Return (x, y) of the center of cell containing provided text 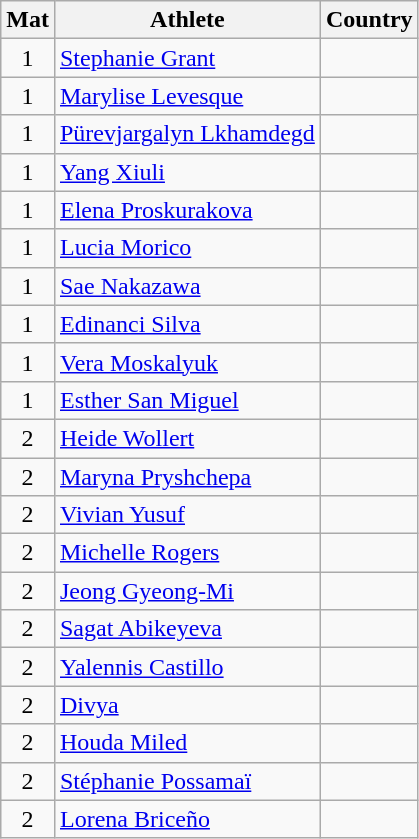
Marylise Levesque (187, 96)
Divya (187, 705)
Yang Xiuli (187, 172)
Lucia Morico (187, 248)
Stephanie Grant (187, 58)
Heide Wollert (187, 438)
Stéphanie Possamaï (187, 781)
Michelle Rogers (187, 553)
Pürevjargalyn Lkhamdegd (187, 134)
Sagat Abikeyeva (187, 629)
Yalennis Castillo (187, 667)
Lorena Briceño (187, 819)
Edinanci Silva (187, 324)
Country (369, 20)
Houda Miled (187, 743)
Jeong Gyeong-Mi (187, 591)
Elena Proskurakova (187, 210)
Esther San Miguel (187, 400)
Athlete (187, 20)
Vivian Yusuf (187, 515)
Maryna Pryshchepa (187, 477)
Sae Nakazawa (187, 286)
Vera Moskalyuk (187, 362)
Mat (28, 20)
